Locate the cell with the specified text and output its [X, Y] center coordinate. 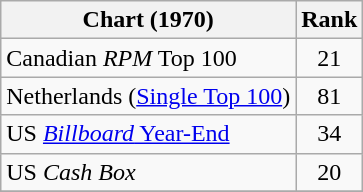
Chart (1970) [148, 20]
34 [330, 134]
US Cash Box [148, 172]
21 [330, 58]
Netherlands (Single Top 100) [148, 96]
20 [330, 172]
Canadian RPM Top 100 [148, 58]
Rank [330, 20]
US Billboard Year-End [148, 134]
81 [330, 96]
